Detect which cell encompasses the target text, then output its (X, Y) center coordinate. 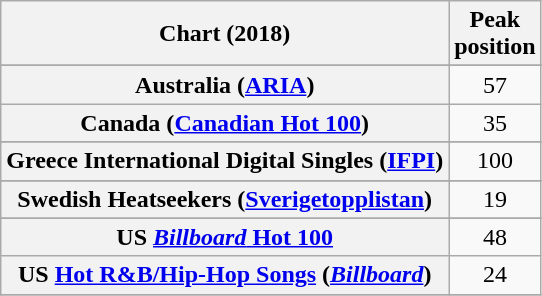
Swedish Heatseekers (Sverigetopplistan) (225, 199)
Canada (Canadian Hot 100) (225, 123)
19 (495, 199)
35 (495, 123)
Chart (2018) (225, 34)
24 (495, 275)
US Billboard Hot 100 (225, 237)
Australia (ARIA) (225, 85)
Peakposition (495, 34)
US Hot R&B/Hip-Hop Songs (Billboard) (225, 275)
57 (495, 85)
100 (495, 161)
Greece International Digital Singles (IFPI) (225, 161)
48 (495, 237)
